Output the (x, y) coordinate of the center of the cell containing the given text.  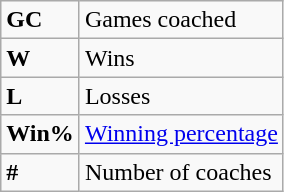
Wins (181, 58)
# (40, 172)
Games coached (181, 20)
L (40, 96)
Winning percentage (181, 134)
W (40, 58)
Win% (40, 134)
Losses (181, 96)
GC (40, 20)
Number of coaches (181, 172)
